Scan for the cell matching the given text and deliver its (x, y) coordinate at center. 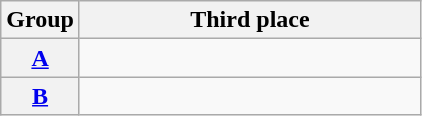
A (40, 58)
Group (40, 20)
Third place (250, 20)
B (40, 96)
